Capture the cell that displays the provided text and extract its [X, Y] central coordinate. 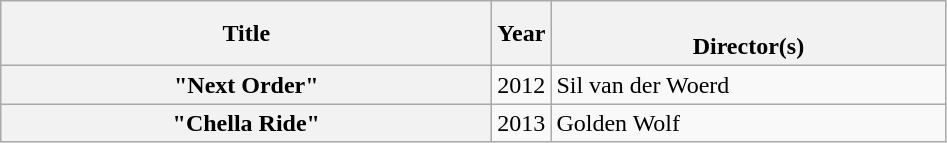
Sil van der Woerd [748, 85]
Director(s) [748, 34]
"Next Order" [246, 85]
2012 [522, 85]
2013 [522, 123]
Year [522, 34]
"Chella Ride" [246, 123]
Golden Wolf [748, 123]
Title [246, 34]
